Provide the (X, Y) coordinate of the cell's center where the given text is located.  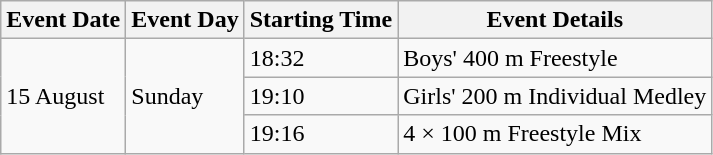
19:10 (321, 96)
Starting Time (321, 20)
15 August (64, 96)
18:32 (321, 58)
4 × 100 m Freestyle Mix (555, 134)
Girls' 200 m Individual Medley (555, 96)
Event Details (555, 20)
Sunday (185, 96)
Event Day (185, 20)
19:16 (321, 134)
Event Date (64, 20)
Boys' 400 m Freestyle (555, 58)
